From the cell containing the given text, extract its center point as [X, Y] coordinate. 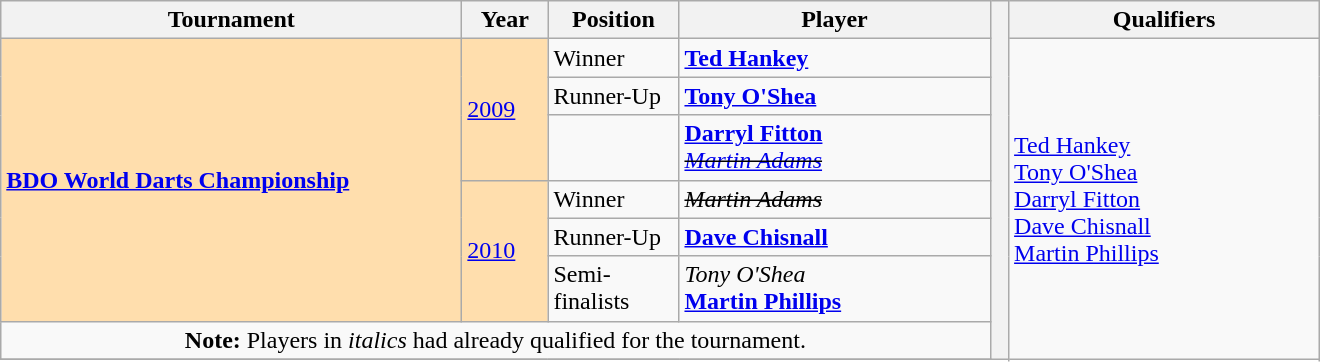
Note: Players in italics had already qualified for the tournament. [496, 340]
Position [614, 20]
Martin Adams [834, 199]
Ted Hankey Tony O'Shea Darryl Fitton Dave Chisnall Martin Phillips [1164, 199]
Qualifiers [1164, 20]
BDO World Darts Championship [232, 180]
Darryl Fitton Martin Adams [834, 148]
Year [505, 20]
2009 [505, 110]
Dave Chisnall [834, 237]
Tournament [232, 20]
Semi-finalists [614, 288]
2010 [505, 250]
Tony O'Shea [834, 96]
Tony O'Shea Martin Phillips [834, 288]
Ted Hankey [834, 58]
Player [834, 20]
